Find where the given text appears and provide that cell's center as (X, Y) coordinate. 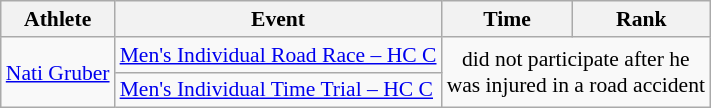
Time (508, 19)
Event (278, 19)
Men's Individual Time Trial – HC C (278, 90)
did not participate after hewas injured in a road accident (576, 72)
Rank (642, 19)
Nati Gruber (58, 72)
Men's Individual Road Race – HC C (278, 55)
Athlete (58, 19)
